Return the (x, y) coordinate for the center point of the cell that contains the specified text.  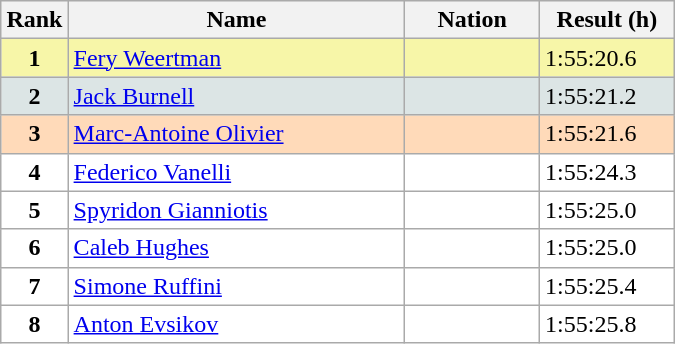
Marc-Antoine Olivier (236, 134)
Spyridon Gianniotis (236, 210)
8 (34, 324)
1:55:25.8 (608, 324)
Nation (472, 20)
5 (34, 210)
Federico Vanelli (236, 172)
Result (h) (608, 20)
1:55:20.6 (608, 58)
Anton Evsikov (236, 324)
1:55:24.3 (608, 172)
Caleb Hughes (236, 248)
3 (34, 134)
1:55:25.4 (608, 286)
Rank (34, 20)
Fery Weertman (236, 58)
Simone Ruffini (236, 286)
6 (34, 248)
1 (34, 58)
1:55:21.2 (608, 96)
Jack Burnell (236, 96)
1:55:21.6 (608, 134)
2 (34, 96)
4 (34, 172)
7 (34, 286)
Name (236, 20)
